Pinpoint the cell where the given text exists, returning its [X, Y] midpoint coordinate. 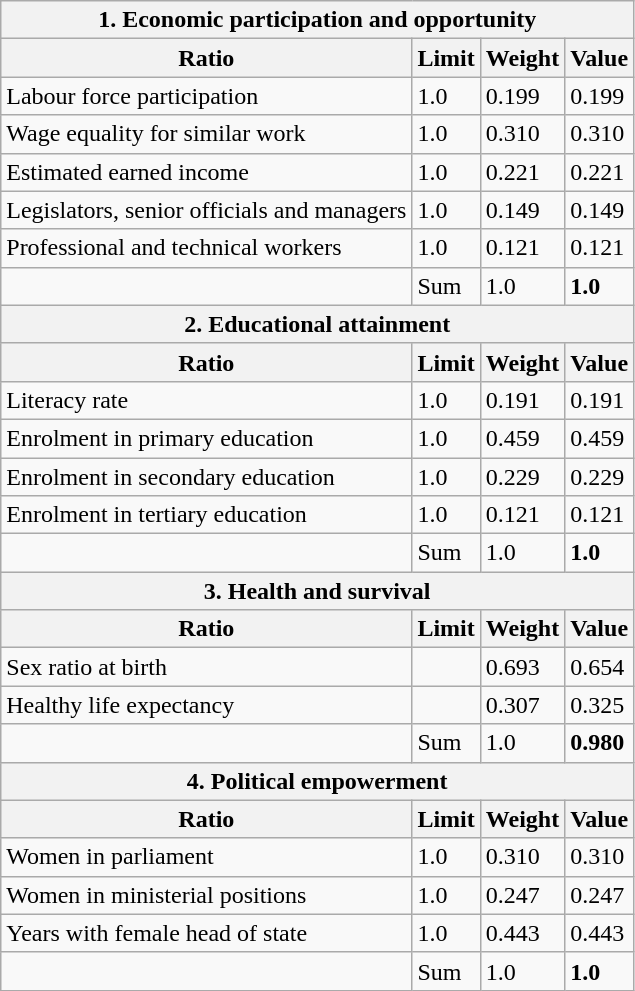
Wage equality for similar work [206, 134]
Enrolment in secondary education [206, 477]
1. Economic participation and opportunity [318, 20]
Sex ratio at birth [206, 667]
2. Educational attainment [318, 324]
0.693 [522, 667]
3. Health and survival [318, 591]
0.325 [600, 705]
Healthy life expectancy [206, 705]
Estimated earned income [206, 172]
0.307 [522, 705]
Labour force participation [206, 96]
Women in parliament [206, 857]
Women in ministerial positions [206, 895]
Years with female head of state [206, 933]
0.654 [600, 667]
4. Political empowerment [318, 781]
Literacy rate [206, 400]
Enrolment in primary education [206, 438]
Professional and technical workers [206, 248]
Legislators, senior officials and managers [206, 210]
0.980 [600, 743]
Enrolment in tertiary education [206, 515]
